Provide the (x, y) coordinate of the cell's center where the given text is located.  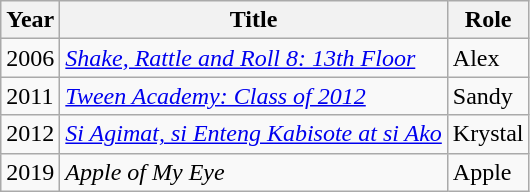
Tween Academy: Class of 2012 (254, 96)
2019 (30, 172)
Apple (488, 172)
Si Agimat, si Enteng Kabisote at si Ako (254, 134)
Alex (488, 58)
Apple of My Eye (254, 172)
2011 (30, 96)
Sandy (488, 96)
Title (254, 20)
2006 (30, 58)
2012 (30, 134)
Shake, Rattle and Roll 8: 13th Floor (254, 58)
Role (488, 20)
Krystal (488, 134)
Year (30, 20)
